Scan for the cell matching the given text and deliver its (X, Y) coordinate at center. 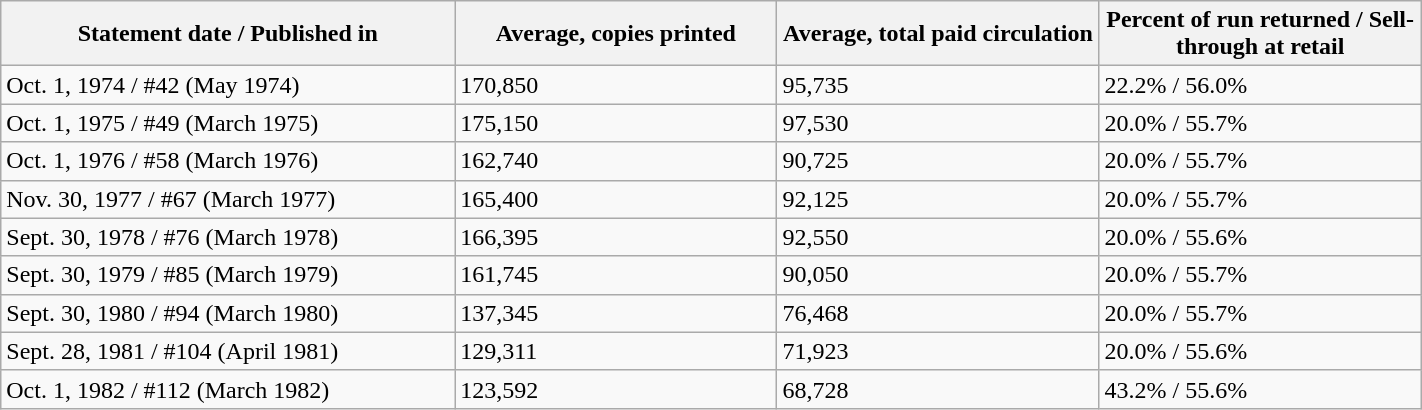
76,468 (938, 313)
Sept. 28, 1981 / #104 (April 1981) (228, 351)
Average, total paid circulation (938, 34)
90,050 (938, 275)
165,400 (616, 199)
92,550 (938, 237)
97,530 (938, 123)
92,125 (938, 199)
123,592 (616, 389)
Oct. 1, 1974 / #42 (May 1974) (228, 85)
161,745 (616, 275)
Statement date / Published in (228, 34)
Oct. 1, 1975 / #49 (March 1975) (228, 123)
Sept. 30, 1980 / #94 (March 1980) (228, 313)
175,150 (616, 123)
166,395 (616, 237)
137,345 (616, 313)
43.2% / 55.6% (1260, 389)
Sept. 30, 1979 / #85 (March 1979) (228, 275)
68,728 (938, 389)
Sept. 30, 1978 / #76 (March 1978) (228, 237)
Oct. 1, 1976 / #58 (March 1976) (228, 161)
Nov. 30, 1977 / #67 (March 1977) (228, 199)
129,311 (616, 351)
Percent of run returned / Sell-through at retail (1260, 34)
95,735 (938, 85)
22.2% / 56.0% (1260, 85)
71,923 (938, 351)
162,740 (616, 161)
90,725 (938, 161)
Oct. 1, 1982 / #112 (March 1982) (228, 389)
Average, copies printed (616, 34)
170,850 (616, 85)
